Output the [X, Y] coordinate of the center of the cell containing the given text.  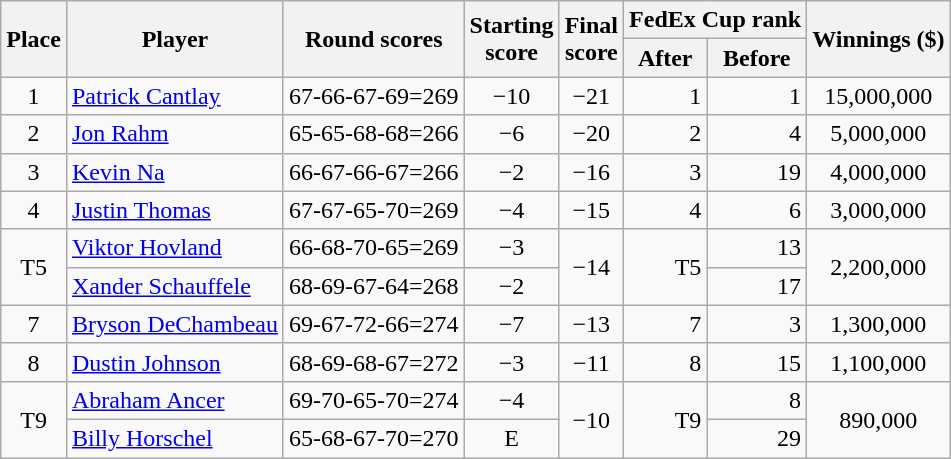
FedEx Cup rank [716, 20]
65-68-67-70=270 [374, 438]
68-69-67-64=268 [374, 286]
−15 [591, 210]
After [666, 58]
Dustin Johnson [174, 362]
65-65-68-68=266 [374, 134]
1,100,000 [878, 362]
−14 [591, 267]
Patrick Cantlay [174, 96]
6 [757, 210]
−7 [512, 324]
67-67-65-70=269 [374, 210]
−11 [591, 362]
68-69-68-67=272 [374, 362]
1,300,000 [878, 324]
29 [757, 438]
Player [174, 39]
66-68-70-65=269 [374, 248]
Round scores [374, 39]
19 [757, 172]
2,200,000 [878, 267]
Place [34, 39]
Justin Thomas [174, 210]
Xander Schauffele [174, 286]
−6 [512, 134]
Abraham Ancer [174, 400]
Billy Horschel [174, 438]
890,000 [878, 419]
Startingscore [512, 39]
13 [757, 248]
Winnings ($) [878, 39]
67-66-67-69=269 [374, 96]
69-70-65-70=274 [374, 400]
Kevin Na [174, 172]
E [512, 438]
4,000,000 [878, 172]
Jon Rahm [174, 134]
69-67-72-66=274 [374, 324]
−16 [591, 172]
15,000,000 [878, 96]
−13 [591, 324]
3,000,000 [878, 210]
5,000,000 [878, 134]
−21 [591, 96]
15 [757, 362]
66-67-66-67=266 [374, 172]
−20 [591, 134]
Before [757, 58]
Bryson DeChambeau [174, 324]
Finalscore [591, 39]
Viktor Hovland [174, 248]
17 [757, 286]
